Return the (X, Y) coordinate for the center point of the cell that contains the specified text.  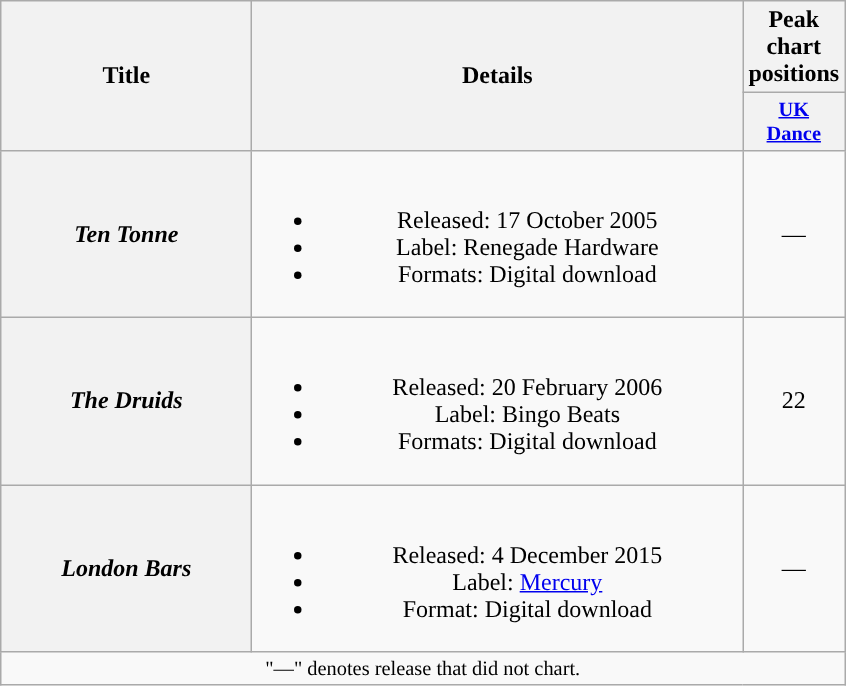
Released: 4 December 2015Label: MercuryFormat: Digital download (498, 568)
UKDance (794, 122)
Details (498, 76)
Peak chart positions (794, 47)
22 (794, 402)
Released: 17 October 2005Label: Renegade HardwareFormats: Digital download (498, 234)
Released: 20 February 2006Label: Bingo BeatsFormats: Digital download (498, 402)
The Druids (126, 402)
"—" denotes release that did not chart. (423, 669)
London Bars (126, 568)
Ten Tonne (126, 234)
Title (126, 76)
